Capture the cell that displays the provided text and extract its [x, y] central coordinate. 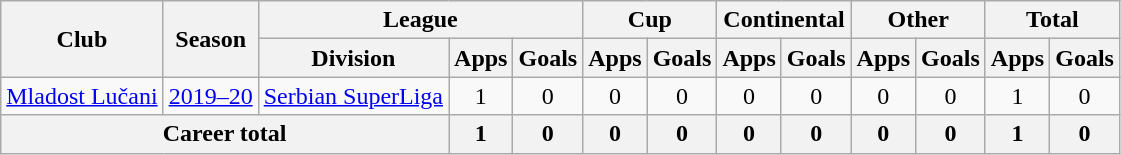
Total [1052, 20]
Serbian SuperLiga [353, 96]
2019–20 [210, 96]
Cup [650, 20]
League [420, 20]
Career total [225, 134]
Club [82, 39]
Mladost Lučani [82, 96]
Season [210, 39]
Continental [784, 20]
Other [918, 20]
Division [353, 58]
